Identify which cell holds the provided text, then report its [X, Y] central coordinate. 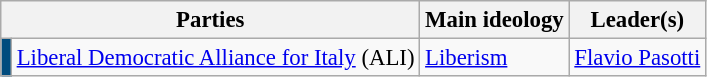
Leader(s) [638, 20]
Main ideology [494, 20]
Liberal Democratic Alliance for Italy (ALI) [215, 58]
Liberism [494, 58]
Parties [210, 20]
Flavio Pasotti [638, 58]
